Return the (x, y) coordinate for the center point of the cell that contains the specified text.  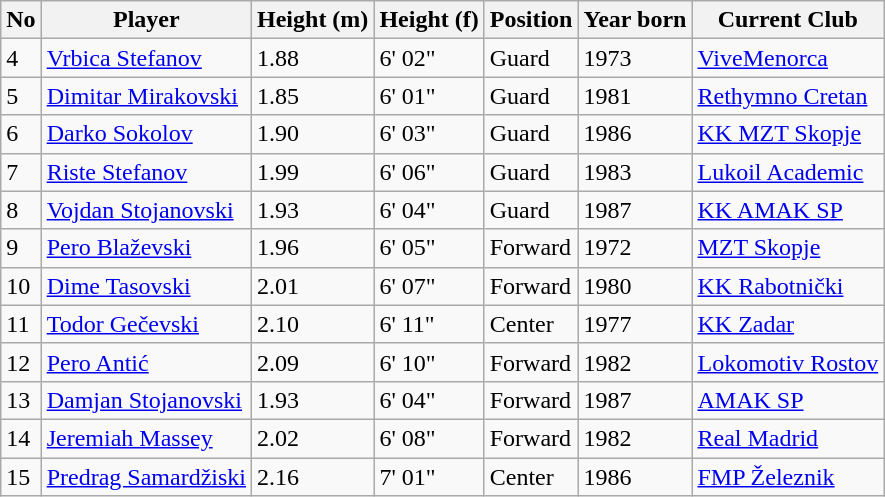
1.85 (313, 96)
6' 11" (429, 324)
10 (21, 286)
1.99 (313, 172)
1.90 (313, 134)
2.02 (313, 438)
Rethymno Cretan (788, 96)
13 (21, 400)
7 (21, 172)
1980 (635, 286)
Jeremiah Massey (146, 438)
14 (21, 438)
6' 01" (429, 96)
1983 (635, 172)
6' 05" (429, 248)
AMAK SP (788, 400)
4 (21, 58)
Position (531, 20)
Real Madrid (788, 438)
Lokomotiv Rostov (788, 362)
5 (21, 96)
ViveMenorca (788, 58)
Height (m) (313, 20)
12 (21, 362)
Dime Tasovski (146, 286)
6' 10" (429, 362)
1981 (635, 96)
Year born (635, 20)
Predrag Samardžiski (146, 477)
6' 03" (429, 134)
1977 (635, 324)
Player (146, 20)
No (21, 20)
Height (f) (429, 20)
KK Rabotnički (788, 286)
Pero Blaževski (146, 248)
9 (21, 248)
2.09 (313, 362)
Todor Gečevski (146, 324)
1972 (635, 248)
15 (21, 477)
6' 06" (429, 172)
6' 07" (429, 286)
Pero Antić (146, 362)
FMP Železnik (788, 477)
2.16 (313, 477)
KK MZT Skopje (788, 134)
Lukoil Academic (788, 172)
1.88 (313, 58)
Vrbica Stefanov (146, 58)
6' 08" (429, 438)
6 (21, 134)
KK AMAK SP (788, 210)
Current Club (788, 20)
Damjan Stojanovski (146, 400)
MZT Skopje (788, 248)
Vojdan Stojanovski (146, 210)
6' 02" (429, 58)
2.01 (313, 286)
1.96 (313, 248)
1973 (635, 58)
2.10 (313, 324)
8 (21, 210)
Darko Sokolov (146, 134)
KK Zadar (788, 324)
7' 01" (429, 477)
Dimitar Mirakovski (146, 96)
Riste Stefanov (146, 172)
11 (21, 324)
